Scan for the cell matching the given text and deliver its (x, y) coordinate at center. 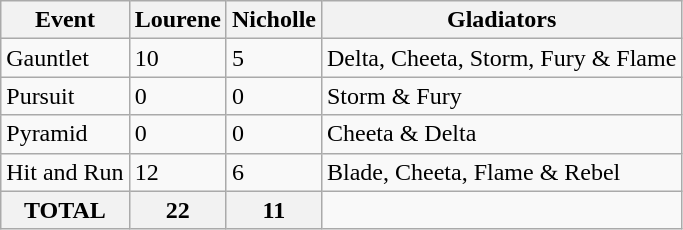
Nicholle (274, 20)
Lourene (178, 20)
Storm & Fury (501, 96)
11 (274, 210)
Gauntlet (65, 58)
Delta, Cheeta, Storm, Fury & Flame (501, 58)
Gladiators (501, 20)
Pyramid (65, 134)
Pursuit (65, 96)
TOTAL (65, 210)
12 (178, 172)
10 (178, 58)
Blade, Cheeta, Flame & Rebel (501, 172)
6 (274, 172)
5 (274, 58)
22 (178, 210)
Cheeta & Delta (501, 134)
Hit and Run (65, 172)
Event (65, 20)
